Find where the given text appears and provide that cell's center as [x, y] coordinate. 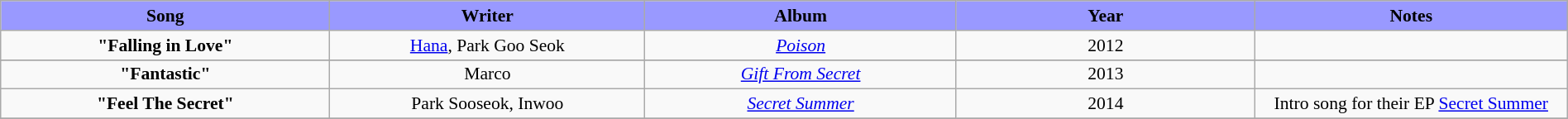
Marco [488, 74]
Album [801, 16]
Notes [1411, 16]
Writer [488, 16]
2013 [1105, 74]
Poison [801, 45]
2014 [1105, 104]
"Feel The Secret" [165, 104]
2012 [1105, 45]
Gift From Secret [801, 74]
Song [165, 16]
Park Sooseok, Inwoo [488, 104]
"Falling in Love" [165, 45]
Hana, Park Goo Seok [488, 45]
Year [1105, 16]
"Fantastic" [165, 74]
Secret Summer [801, 104]
Intro song for their EP Secret Summer [1411, 104]
